Capture the cell that displays the provided text and extract its (X, Y) central coordinate. 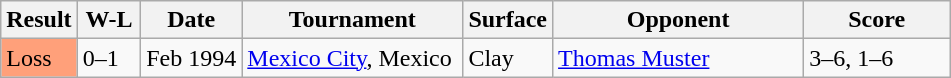
0–1 (109, 58)
W-L (109, 20)
3–6, 1–6 (877, 58)
Score (877, 20)
Clay (508, 58)
Loss (39, 58)
Result (39, 20)
Feb 1994 (192, 58)
Opponent (678, 20)
Thomas Muster (678, 58)
Tournament (352, 20)
Surface (508, 20)
Date (192, 20)
Mexico City, Mexico (352, 58)
